Determine the (x, y) coordinate at the center of the cell enclosing the given text.  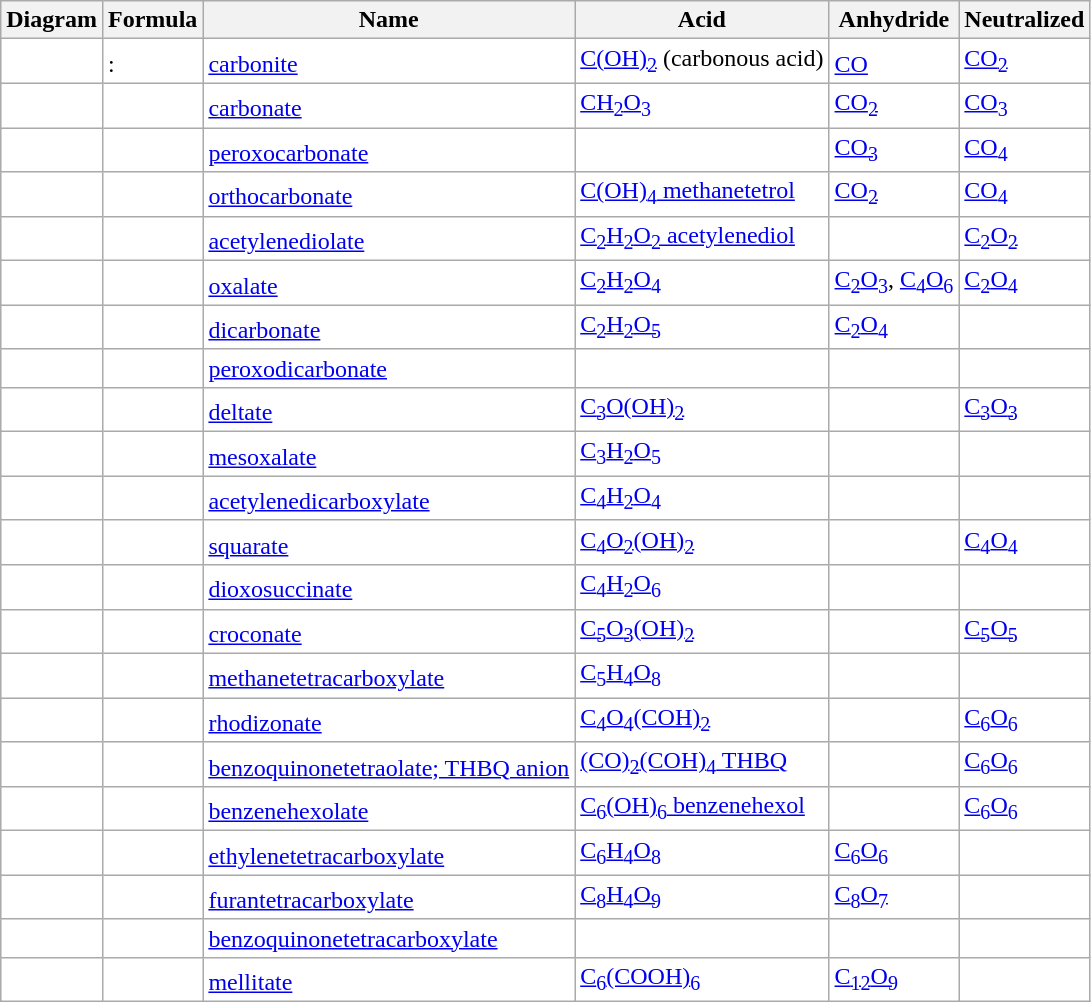
furantetracarboxylate (389, 897)
C(OH)2 (carbonous acid) (702, 61)
Neutralized (1024, 20)
C5H4O8 (702, 675)
peroxocarbonate (389, 150)
carbonite (389, 61)
carbonate (389, 105)
methanetetracarboxylate (389, 675)
dicarbonate (389, 327)
oxalate (389, 283)
Anhydride (894, 20)
C5O5 (1024, 631)
mellitate (389, 979)
C2H2O5 (702, 327)
C3O3 (1024, 409)
Diagram (52, 20)
C4H2O6 (702, 587)
C4O4(COH)2 (702, 720)
squarate (389, 542)
C4O2(OH)2 (702, 542)
C6(COOH)6 (702, 979)
deltate (389, 409)
C4O4 (1024, 542)
benzenehexolate (389, 808)
C3H2O5 (702, 454)
C5O3(OH)2 (702, 631)
C6(OH)6 benzenehexol (702, 808)
C3O(OH)2 (702, 409)
C2O3, C4O6 (894, 283)
peroxodicarbonate (389, 368)
C2H2O4 (702, 283)
Formula (152, 20)
benzoquinonetetraolate; THBQ anion (389, 764)
C(OH)4 methanetetrol (702, 194)
C8H4O9 (702, 897)
C12O9 (894, 979)
dioxosuccinate (389, 587)
C2H2O2 acetylenediol (702, 238)
mesoxalate (389, 454)
C4H2O4 (702, 498)
C2O2 (1024, 238)
C6H4O8 (702, 853)
orthocarbonate (389, 194)
benzoquinonetetracarboxylate (389, 938)
CH2O3 (702, 105)
Name (389, 20)
Acid (702, 20)
acetylenediolate (389, 238)
CO (894, 61)
acetylenedicarboxylate (389, 498)
: (152, 61)
(CO)2(COH)4 THBQ (702, 764)
croconate (389, 631)
ethylenetetracarboxylate (389, 853)
rhodizonate (389, 720)
C8O7 (894, 897)
